Return the [X, Y] coordinate for the center point of the cell that contains the specified text.  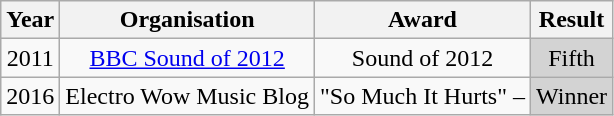
Award [422, 20]
Year [30, 20]
Sound of 2012 [422, 58]
Winner [571, 96]
2011 [30, 58]
"So Much It Hurts" – [422, 96]
2016 [30, 96]
BBC Sound of 2012 [188, 58]
Result [571, 20]
Fifth [571, 58]
Electro Wow Music Blog [188, 96]
Organisation [188, 20]
